Locate the cell with the specified text and output its (x, y) center coordinate. 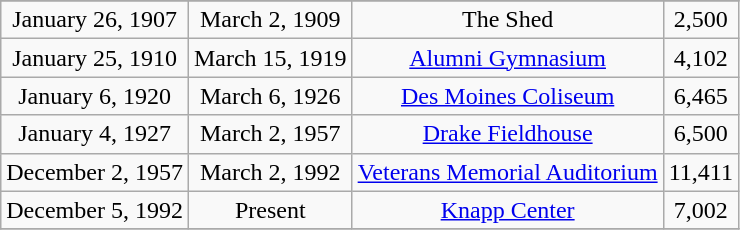
January 6, 1920 (95, 96)
January 4, 1927 (95, 134)
Alumni Gymnasium (508, 58)
March 2, 1909 (270, 20)
March 2, 1957 (270, 134)
11,411 (700, 172)
6,465 (700, 96)
Veterans Memorial Auditorium (508, 172)
December 5, 1992 (95, 210)
2,500 (700, 20)
January 26, 1907 (95, 20)
4,102 (700, 58)
January 25, 1910 (95, 58)
Drake Fieldhouse (508, 134)
Present (270, 210)
Des Moines Coliseum (508, 96)
December 2, 1957 (95, 172)
7,002 (700, 210)
6,500 (700, 134)
March 6, 1926 (270, 96)
March 15, 1919 (270, 58)
The Shed (508, 20)
Knapp Center (508, 210)
March 2, 1992 (270, 172)
